Detect which cell encompasses the target text, then output its (X, Y) center coordinate. 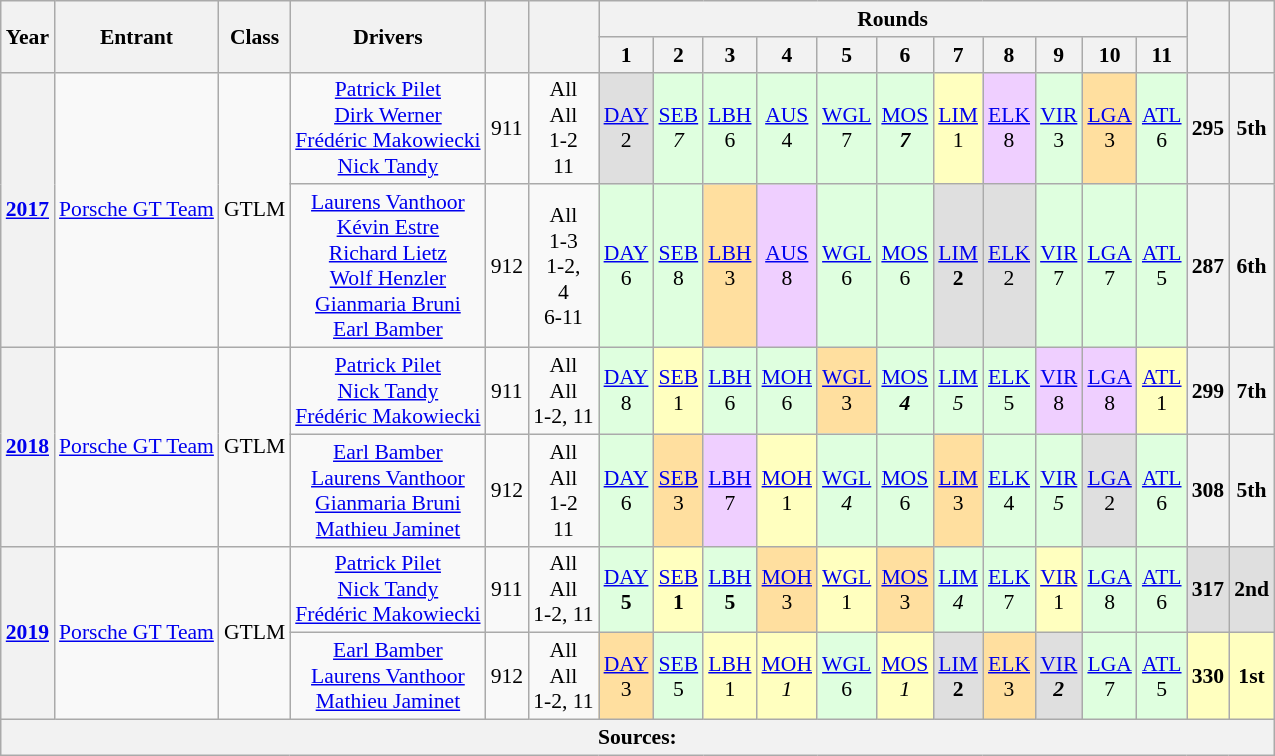
LBH1 (730, 676)
299 (1208, 392)
ELK2 (1009, 266)
1 (626, 55)
3 (730, 55)
SEB8 (678, 266)
317 (1208, 590)
2017 (28, 210)
Year (28, 36)
9 (1058, 55)
Earl Bamber Laurens Vanthoor Gianmaria Bruni Mathieu Jaminet (388, 490)
MOH6 (788, 392)
8 (1009, 55)
SEB7 (678, 128)
Rounds (893, 19)
330 (1208, 676)
Earl Bamber Laurens Vanthoor Mathieu Jaminet (388, 676)
All1-31-2,46-11 (563, 266)
LIM5 (958, 392)
AUS4 (788, 128)
295 (1208, 128)
WGL1 (846, 590)
LBH7 (730, 490)
MOS7 (904, 128)
MOH3 (788, 590)
6 (904, 55)
11 (1162, 55)
SEB3 (678, 490)
VIR1 (1058, 590)
VIR3 (1058, 128)
ELK4 (1009, 490)
287 (1208, 266)
2nd (1252, 590)
DAY8 (626, 392)
LBH5 (730, 590)
WGL3 (846, 392)
7 (958, 55)
7th (1252, 392)
WGL7 (846, 128)
Entrant (136, 36)
2018 (28, 448)
6th (1252, 266)
ELK8 (1009, 128)
MOS3 (904, 590)
2 (678, 55)
SEB5 (678, 676)
DAY2 (626, 128)
Sources: (638, 738)
308 (1208, 490)
VIR8 (1058, 392)
5 (846, 55)
LIM1 (958, 128)
LIM3 (958, 490)
2019 (28, 632)
AUS8 (788, 266)
4 (788, 55)
Class (254, 36)
ELK3 (1009, 676)
ATL1 (1162, 392)
LGA2 (1109, 490)
WGL4 (846, 490)
VIR5 (1058, 490)
LBH3 (730, 266)
LGA3 (1109, 128)
VIR7 (1058, 266)
ELK5 (1009, 392)
LIM4 (958, 590)
ELK7 (1009, 590)
MOS4 (904, 392)
Drivers (388, 36)
10 (1109, 55)
Patrick Pilet Dirk Werner Frédéric Makowiecki Nick Tandy (388, 128)
VIR2 (1058, 676)
MOS1 (904, 676)
1st (1252, 676)
DAY3 (626, 676)
DAY5 (626, 590)
Laurens Vanthoor Kévin Estre Richard Lietz Wolf Henzler Gianmaria Bruni Earl Bamber (388, 266)
